From the cell containing the given text, extract its center point as [x, y] coordinate. 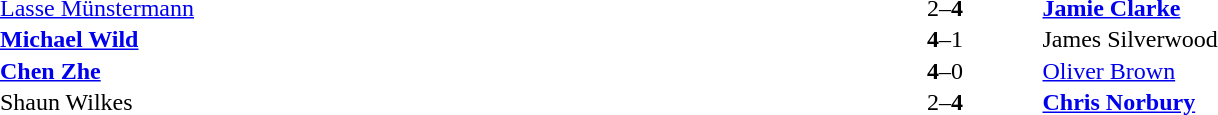
4–0 [944, 71]
4–1 [944, 39]
